Output the (X, Y) coordinate of the center of the cell containing the given text.  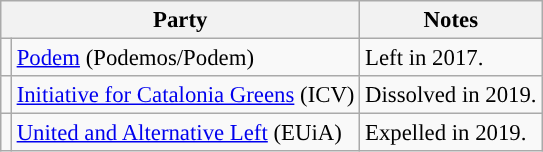
Dissolved in 2019. (451, 95)
Expelled in 2019. (451, 133)
United and Alternative Left (EUiA) (185, 133)
Notes (451, 20)
Party (180, 20)
Left in 2017. (451, 58)
Initiative for Catalonia Greens (ICV) (185, 95)
Podem (Podemos/Podem) (185, 58)
